Return the (x, y) coordinate for the center point of the cell that contains the specified text.  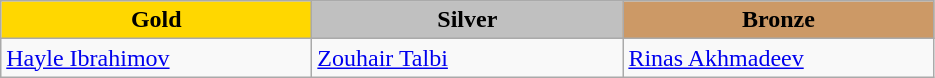
Hayle Ibrahimov (156, 58)
Rinas Akhmadeev (778, 58)
Zouhair Talbi (468, 58)
Bronze (778, 20)
Silver (468, 20)
Gold (156, 20)
